Pinpoint the cell where the given text exists, returning its [X, Y] midpoint coordinate. 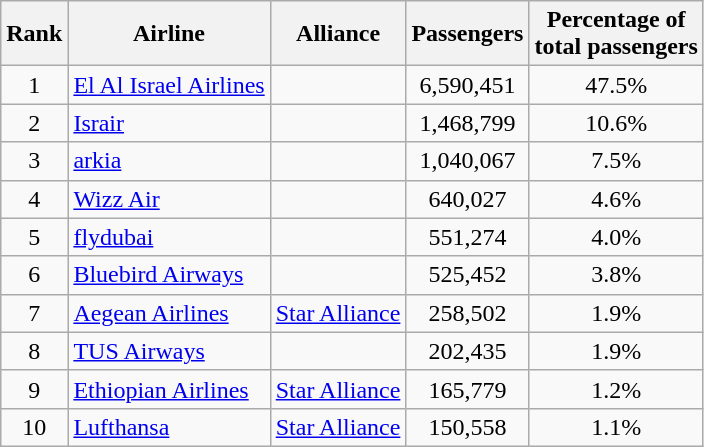
TUS Airways [169, 351]
1,468,799 [468, 123]
4.0% [616, 237]
640,027 [468, 199]
258,502 [468, 313]
flydubai [169, 237]
2 [34, 123]
Lufthansa [169, 427]
165,779 [468, 389]
Ethiopian Airlines [169, 389]
Airline [169, 34]
525,452 [468, 275]
1.1% [616, 427]
Passengers [468, 34]
6,590,451 [468, 85]
3 [34, 161]
1 [34, 85]
Bluebird Airways [169, 275]
El Al Israel Airlines [169, 85]
7.5% [616, 161]
10.6% [616, 123]
1.2% [616, 389]
3.8% [616, 275]
Wizz Air [169, 199]
5 [34, 237]
7 [34, 313]
Alliance [338, 34]
4 [34, 199]
Rank [34, 34]
202,435 [468, 351]
1,040,067 [468, 161]
150,558 [468, 427]
8 [34, 351]
47.5% [616, 85]
Israir [169, 123]
10 [34, 427]
arkia [169, 161]
4.6% [616, 199]
551,274 [468, 237]
6 [34, 275]
Percentage oftotal passengers [616, 34]
Aegean Airlines [169, 313]
9 [34, 389]
